Pinpoint the cell where the given text exists, returning its (x, y) midpoint coordinate. 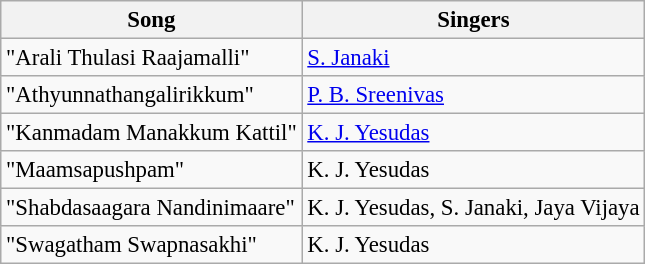
"Shabdasaagara Nandinimaare" (152, 208)
Song (152, 20)
Singers (474, 20)
"Kanmadam Manakkum Kattil" (152, 133)
S. Janaki (474, 58)
"Arali Thulasi Raajamalli" (152, 58)
"Athyunnathangalirikkum" (152, 95)
"Swagatham Swapnasakhi" (152, 245)
P. B. Sreenivas (474, 95)
"Maamsapushpam" (152, 170)
K. J. Yesudas, S. Janaki, Jaya Vijaya (474, 208)
